Determine the (x, y) coordinate at the center of the cell enclosing the given text.  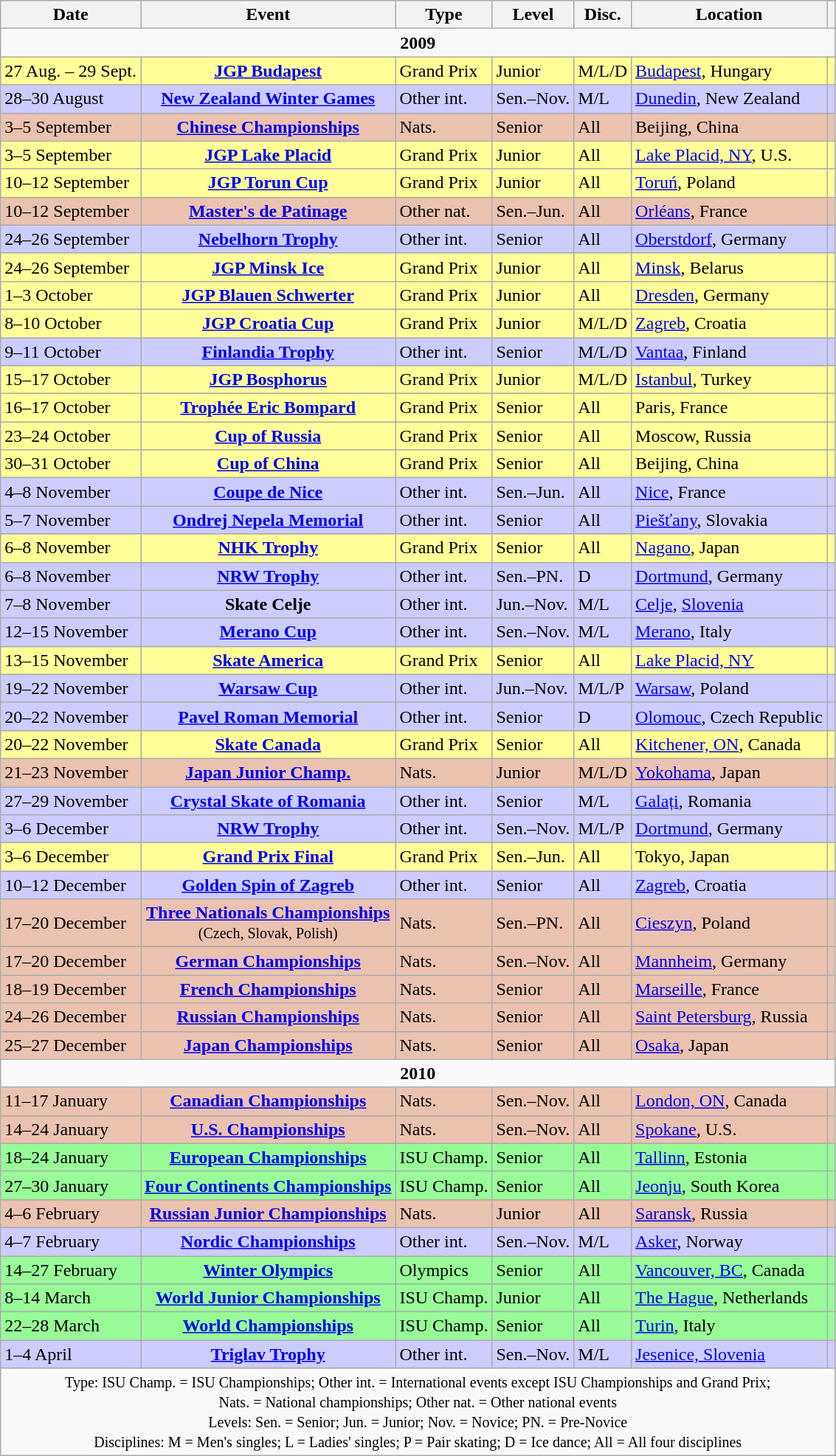
Coupe de Nice (267, 492)
27–30 January (71, 1185)
27 Aug. – 29 Sept. (71, 71)
NHK Trophy (267, 548)
Lake Placid, NY, U.S. (729, 155)
European Championships (267, 1157)
4–6 February (71, 1213)
Nordic Championships (267, 1241)
Kitchener, ON, Canada (729, 744)
Orléans, France (729, 211)
Crystal Skate of Romania (267, 800)
12–15 November (71, 632)
Tokyo, Japan (729, 857)
Saransk, Russia (729, 1213)
The Hague, Netherlands (729, 1298)
Tallinn, Estonia (729, 1157)
7–8 November (71, 604)
Dresden, Germany (729, 295)
New Zealand Winter Games (267, 99)
Saint Petersburg, Russia (729, 1017)
2010 (418, 1073)
Olympics (444, 1269)
French Championships (267, 989)
Dunedin, New Zealand (729, 99)
Skate America (267, 660)
1–3 October (71, 295)
Spokane, U.S. (729, 1129)
8–14 March (71, 1298)
13–15 November (71, 660)
Budapest, Hungary (729, 71)
11–17 January (71, 1101)
Japan Junior Champ. (267, 772)
Canadian Championships (267, 1101)
Minsk, Belarus (729, 267)
Olomouc, Czech Republic (729, 716)
Winter Olympics (267, 1269)
Russian Junior Championships (267, 1213)
24–26 December (71, 1017)
JGP Torun Cup (267, 183)
Three Nationals Championships (Czech, Slovak, Polish) (267, 923)
German Championships (267, 961)
9–11 October (71, 352)
JGP Lake Placid (267, 155)
4–7 February (71, 1241)
World Junior Championships (267, 1298)
Oberstdorf, Germany (729, 239)
Other nat. (444, 211)
Cieszyn, Poland (729, 923)
Istanbul, Turkey (729, 380)
Merano, Italy (729, 632)
Type (444, 15)
Disc. (603, 15)
Piešťany, Slovakia (729, 520)
Galați, Romania (729, 800)
Event (267, 15)
Osaka, Japan (729, 1045)
Chinese Championships (267, 127)
Jesenice, Slovenia (729, 1354)
21–23 November (71, 772)
Pavel Roman Memorial (267, 716)
JGP Bosphorus (267, 380)
19–22 November (71, 688)
Yokohama, Japan (729, 772)
25–27 December (71, 1045)
Finlandia Trophy (267, 352)
Level (533, 15)
Warsaw Cup (267, 688)
Marseille, France (729, 989)
Location (729, 15)
Russian Championships (267, 1017)
Four Continents Championships (267, 1185)
8–10 October (71, 323)
Toruń, Poland (729, 183)
14–24 January (71, 1129)
Skate Celje (267, 604)
Skate Canada (267, 744)
28–30 August (71, 99)
Nice, France (729, 492)
1–4 April (71, 1354)
JGP Budapest (267, 71)
Mannheim, Germany (729, 961)
Trophée Eric Bompard (267, 408)
4–8 November (71, 492)
Golden Spin of Zagreb (267, 885)
Cup of Russia (267, 436)
27–29 November (71, 800)
30–31 October (71, 464)
Asker, Norway (729, 1241)
Nagano, Japan (729, 548)
U.S. Championships (267, 1129)
Japan Championships (267, 1045)
Grand Prix Final (267, 857)
Ondrej Nepela Memorial (267, 520)
Warsaw, Poland (729, 688)
Merano Cup (267, 632)
Celje, Slovenia (729, 604)
16–17 October (71, 408)
JGP Blauen Schwerter (267, 295)
Triglav Trophy (267, 1354)
10–12 December (71, 885)
Jeonju, South Korea (729, 1185)
Master's de Patinage (267, 211)
London, ON, Canada (729, 1101)
Nebelhorn Trophy (267, 239)
18–24 January (71, 1157)
Vancouver, BC, Canada (729, 1269)
23–24 October (71, 436)
Date (71, 15)
JGP Croatia Cup (267, 323)
18–19 December (71, 989)
2009 (418, 43)
Cup of China (267, 464)
Lake Placid, NY (729, 660)
Paris, France (729, 408)
15–17 October (71, 380)
14–27 February (71, 1269)
Turin, Italy (729, 1326)
5–7 November (71, 520)
JGP Minsk Ice (267, 267)
Moscow, Russia (729, 436)
Vantaa, Finland (729, 352)
World Championships (267, 1326)
22–28 March (71, 1326)
